Find where the given text appears and provide that cell's center as [x, y] coordinate. 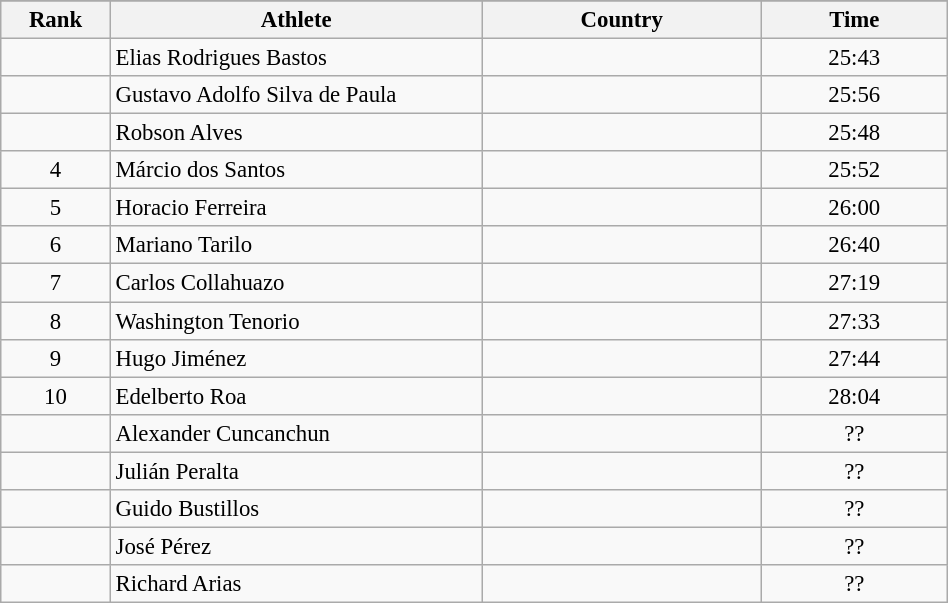
Robson Alves [296, 133]
Alexander Cuncanchun [296, 433]
Country [622, 20]
Edelberto Roa [296, 396]
Julián Peralta [296, 471]
26:40 [854, 245]
27:33 [854, 321]
4 [56, 170]
Richard Arias [296, 584]
7 [56, 283]
25:43 [854, 58]
Time [854, 20]
10 [56, 396]
Carlos Collahuazo [296, 283]
Hugo Jiménez [296, 358]
27:44 [854, 358]
27:19 [854, 283]
Horacio Ferreira [296, 208]
Guido Bustillos [296, 509]
Mariano Tarilo [296, 245]
Rank [56, 20]
Elias Rodrigues Bastos [296, 58]
5 [56, 208]
6 [56, 245]
9 [56, 358]
Gustavo Adolfo Silva de Paula [296, 95]
8 [56, 321]
26:00 [854, 208]
28:04 [854, 396]
José Pérez [296, 546]
Márcio dos Santos [296, 170]
25:56 [854, 95]
Athlete [296, 20]
25:48 [854, 133]
25:52 [854, 170]
Washington Tenorio [296, 321]
